Locate the cell with the specified text and output its [x, y] center coordinate. 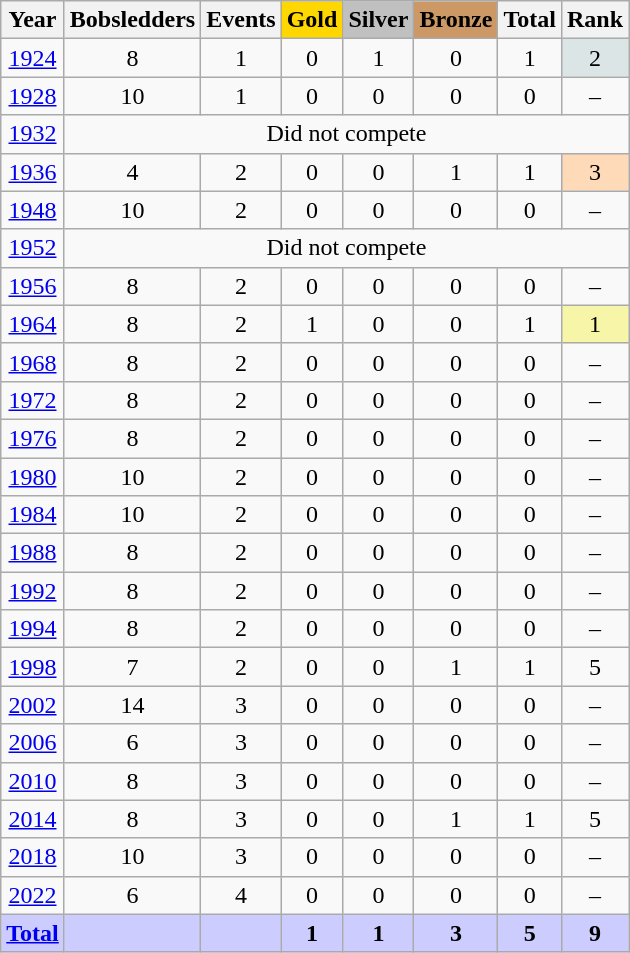
1994 [33, 629]
Rank [594, 20]
1988 [33, 553]
2002 [33, 705]
1972 [33, 400]
Gold [312, 20]
1968 [33, 362]
1964 [33, 324]
14 [132, 705]
1956 [33, 286]
Year [33, 20]
2014 [33, 819]
2006 [33, 743]
1936 [33, 172]
1932 [33, 134]
1928 [33, 96]
Events [241, 20]
Bronze [456, 20]
1984 [33, 515]
1948 [33, 210]
Silver [378, 20]
2010 [33, 781]
Bobsledders [132, 20]
1976 [33, 438]
1924 [33, 58]
1992 [33, 591]
7 [132, 667]
1980 [33, 477]
9 [594, 933]
2022 [33, 895]
1952 [33, 248]
1998 [33, 667]
2018 [33, 857]
